Determine the (x, y) coordinate at the center of the cell enclosing the given text.  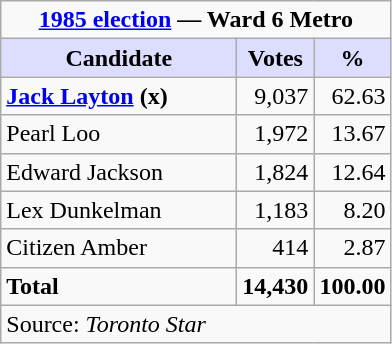
Jack Layton (x) (119, 96)
2.87 (352, 248)
Citizen Amber (119, 248)
Lex Dunkelman (119, 210)
Source: Toronto Star (196, 324)
100.00 (352, 286)
8.20 (352, 210)
1,972 (276, 134)
12.64 (352, 172)
414 (276, 248)
Pearl Loo (119, 134)
Total (119, 286)
14,430 (276, 286)
1985 election — Ward 6 Metro (196, 20)
Votes (276, 58)
Candidate (119, 58)
9,037 (276, 96)
% (352, 58)
13.67 (352, 134)
Edward Jackson (119, 172)
62.63 (352, 96)
1,824 (276, 172)
1,183 (276, 210)
